Extract the (x, y) coordinate from the center of the cell holding the provided text.  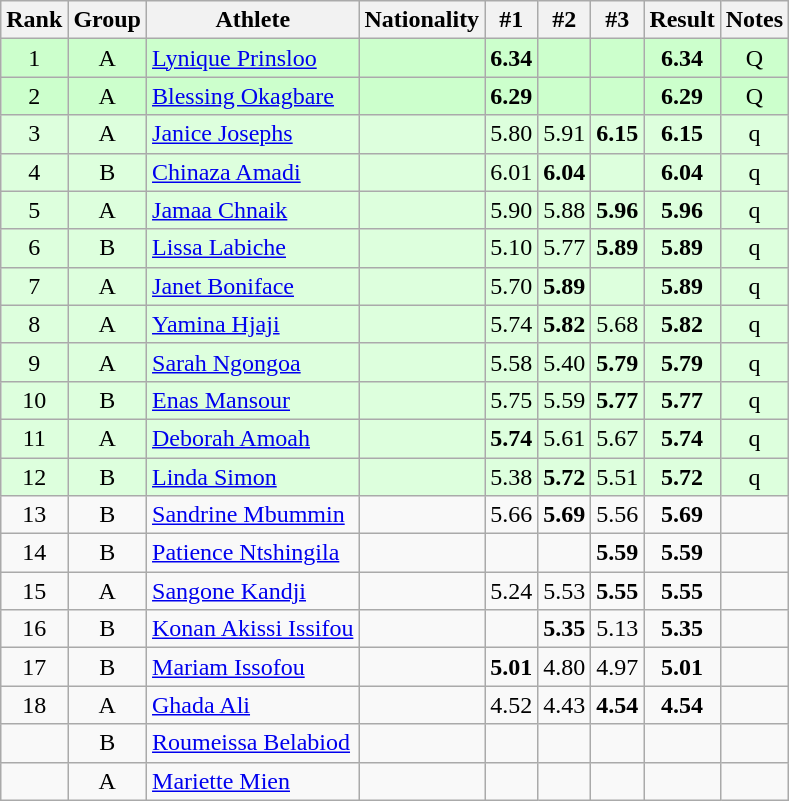
Jamaa Chnaik (253, 210)
5.66 (512, 515)
Lissa Labiche (253, 248)
4.52 (512, 705)
#2 (564, 20)
5.67 (618, 438)
4.43 (564, 705)
10 (34, 400)
Notes (754, 20)
4 (34, 172)
18 (34, 705)
12 (34, 477)
5.10 (512, 248)
5.70 (512, 286)
Rank (34, 20)
Nationality (422, 20)
5.40 (564, 362)
Sangone Kandji (253, 591)
5.53 (564, 591)
5.56 (618, 515)
9 (34, 362)
17 (34, 667)
Result (682, 20)
Linda Simon (253, 477)
Roumeissa Belabiod (253, 743)
5.58 (512, 362)
Deborah Amoah (253, 438)
Sarah Ngongoa (253, 362)
13 (34, 515)
6 (34, 248)
5.75 (512, 400)
14 (34, 553)
8 (34, 324)
5.24 (512, 591)
15 (34, 591)
5.38 (512, 477)
5.91 (564, 134)
Mariam Issofou (253, 667)
1 (34, 58)
Janice Josephs (253, 134)
Sandrine Mbummin (253, 515)
5.88 (564, 210)
7 (34, 286)
Mariette Mien (253, 781)
5.61 (564, 438)
Patience Ntshingila (253, 553)
11 (34, 438)
Group (108, 20)
#3 (618, 20)
Yamina Hjaji (253, 324)
Athlete (253, 20)
Enas Mansour (253, 400)
4.80 (564, 667)
4.97 (618, 667)
Chinaza Amadi (253, 172)
3 (34, 134)
5.80 (512, 134)
5.90 (512, 210)
Lynique Prinsloo (253, 58)
5.68 (618, 324)
5.51 (618, 477)
6.01 (512, 172)
5 (34, 210)
16 (34, 629)
Konan Akissi Issifou (253, 629)
#1 (512, 20)
5.13 (618, 629)
Blessing Okagbare (253, 96)
Janet Boniface (253, 286)
Ghada Ali (253, 705)
2 (34, 96)
